From the cell containing the given text, extract its center point as (x, y) coordinate. 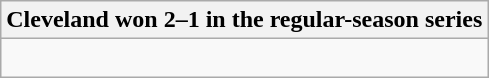
Cleveland won 2–1 in the regular-season series (244, 20)
